Scan for the cell matching the given text and deliver its [X, Y] coordinate at center. 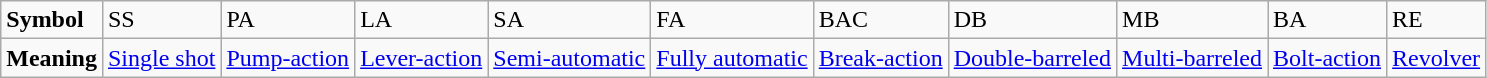
SA [570, 20]
Multi-barreled [1192, 58]
MB [1192, 20]
Single shot [161, 58]
Fully automatic [732, 58]
Pump-action [288, 58]
RE [1436, 20]
BA [1328, 20]
PA [288, 20]
Symbol [52, 20]
Break-action [880, 58]
Double-barreled [1032, 58]
BAC [880, 20]
Meaning [52, 58]
SS [161, 20]
DB [1032, 20]
Revolver [1436, 58]
FA [732, 20]
Lever-action [422, 58]
Bolt-action [1328, 58]
Semi-automatic [570, 58]
LA [422, 20]
